Determine the (X, Y) coordinate at the center of the cell enclosing the given text.  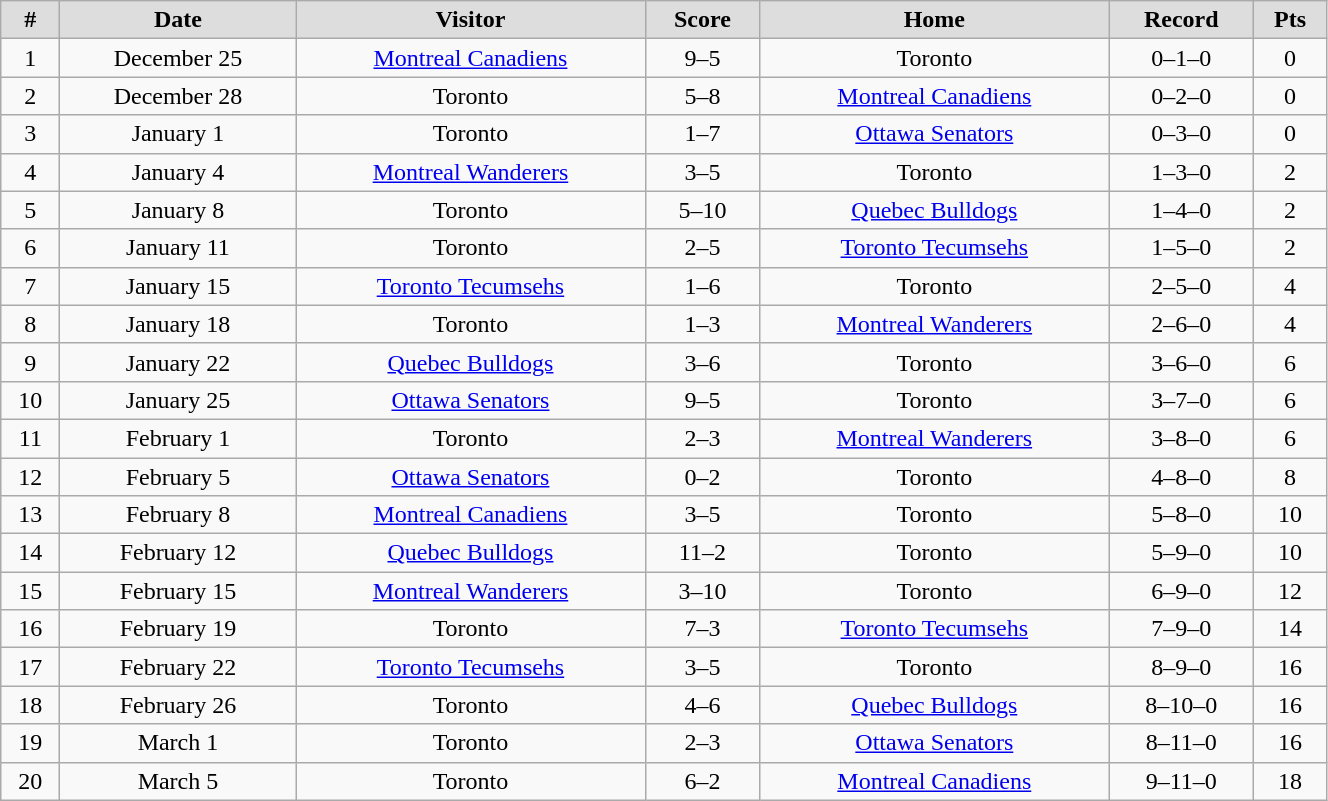
17 (30, 667)
3–8–0 (1182, 438)
3 (30, 134)
Record (1182, 20)
1 (30, 58)
1–5–0 (1182, 248)
0–2–0 (1182, 96)
3–6–0 (1182, 362)
11 (30, 438)
4–6 (702, 705)
Home (934, 20)
Visitor (470, 20)
Pts (1290, 20)
January 8 (178, 210)
3–6 (702, 362)
6–9–0 (1182, 591)
0–2 (702, 477)
3–10 (702, 591)
February 5 (178, 477)
6–2 (702, 781)
February 12 (178, 553)
3–7–0 (1182, 400)
5–8 (702, 96)
13 (30, 515)
5 (30, 210)
January 11 (178, 248)
December 28 (178, 96)
December 25 (178, 58)
1–3–0 (1182, 172)
2–5 (702, 248)
7–9–0 (1182, 629)
January 25 (178, 400)
7 (30, 286)
1–7 (702, 134)
March 5 (178, 781)
Date (178, 20)
1–6 (702, 286)
7–3 (702, 629)
0–3–0 (1182, 134)
5–9–0 (1182, 553)
8–10–0 (1182, 705)
1–4–0 (1182, 210)
January 4 (178, 172)
March 1 (178, 743)
0–1–0 (1182, 58)
5–8–0 (1182, 515)
February 19 (178, 629)
11–2 (702, 553)
5–10 (702, 210)
January 1 (178, 134)
2–5–0 (1182, 286)
January 15 (178, 286)
9 (30, 362)
January 22 (178, 362)
February 26 (178, 705)
1–3 (702, 324)
20 (30, 781)
15 (30, 591)
January 18 (178, 324)
4–8–0 (1182, 477)
February 15 (178, 591)
February 8 (178, 515)
# (30, 20)
February 22 (178, 667)
2–6–0 (1182, 324)
9–11–0 (1182, 781)
8–11–0 (1182, 743)
February 1 (178, 438)
19 (30, 743)
8–9–0 (1182, 667)
Score (702, 20)
